Extract the [X, Y] coordinate from the center of the cell holding the provided text.  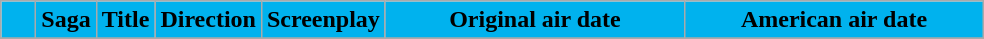
Screenplay [323, 20]
Saga [66, 20]
Direction [208, 20]
Title [126, 20]
American air date [834, 20]
Original air date [534, 20]
